Return [X, Y] of the center of cell containing provided text 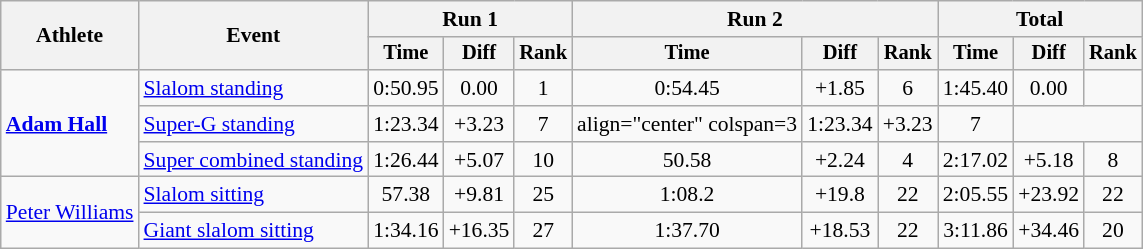
3:11.86 [976, 231]
+34.46 [1048, 231]
+5.18 [1048, 160]
4 [908, 160]
+18.53 [840, 231]
Super-G standing [254, 124]
Run 2 [755, 19]
1:26.44 [406, 160]
Giant slalom sitting [254, 231]
+23.92 [1048, 195]
20 [1113, 231]
1 [543, 88]
Slalom standing [254, 88]
align="center" colspan=3 [687, 124]
8 [1113, 160]
Run 1 [470, 19]
25 [543, 195]
10 [543, 160]
0:50.95 [406, 88]
1:45.40 [976, 88]
Athlete [70, 36]
Slalom sitting [254, 195]
+1.85 [840, 88]
1:08.2 [687, 195]
1:34.16 [406, 231]
Super combined standing [254, 160]
57.38 [406, 195]
+9.81 [480, 195]
2:05.55 [976, 195]
50.58 [687, 160]
2:17.02 [976, 160]
6 [908, 88]
+2.24 [840, 160]
Peter Williams [70, 212]
+19.8 [840, 195]
0:54.45 [687, 88]
+16.35 [480, 231]
Total [1040, 19]
1:37.70 [687, 231]
Event [254, 36]
+5.07 [480, 160]
27 [543, 231]
Adam Hall [70, 124]
